Locate the cell with the specified text and output its (X, Y) center coordinate. 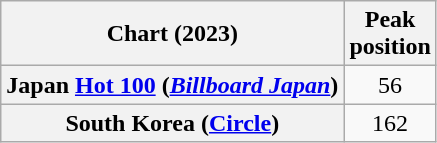
South Korea (Circle) (172, 123)
Peakposition (390, 34)
56 (390, 85)
Chart (2023) (172, 34)
Japan Hot 100 (Billboard Japan) (172, 85)
162 (390, 123)
